Capture the cell that displays the provided text and extract its [X, Y] central coordinate. 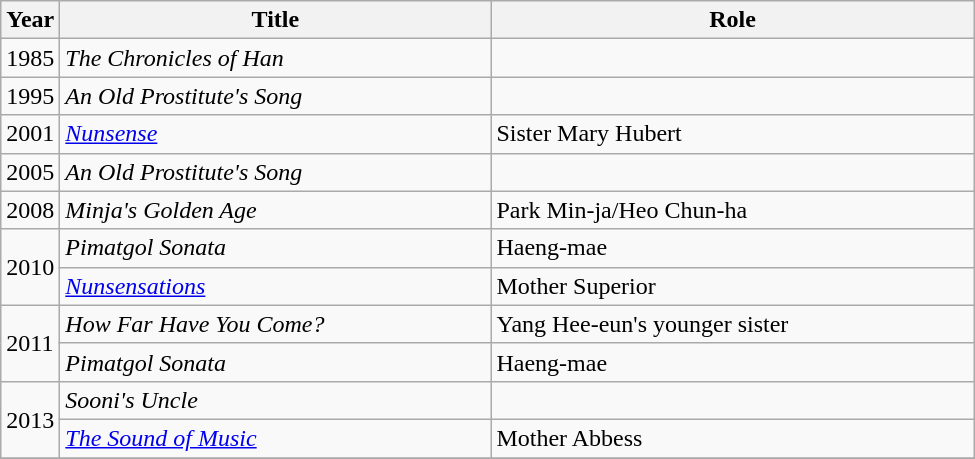
Minja's Golden Age [276, 210]
Role [732, 20]
2011 [30, 343]
1995 [30, 96]
The Chronicles of Han [276, 58]
2005 [30, 172]
1985 [30, 58]
Nunsense [276, 134]
Year [30, 20]
2013 [30, 419]
Mother Superior [732, 286]
Yang Hee-eun's younger sister [732, 324]
Nunsensations [276, 286]
Sooni's Uncle [276, 400]
Sister Mary Hubert [732, 134]
Park Min-ja/Heo Chun-ha [732, 210]
How Far Have You Come? [276, 324]
2010 [30, 267]
Mother Abbess [732, 438]
Title [276, 20]
2001 [30, 134]
2008 [30, 210]
The Sound of Music [276, 438]
